Return the (X, Y) coordinate for the center point of the cell that contains the specified text.  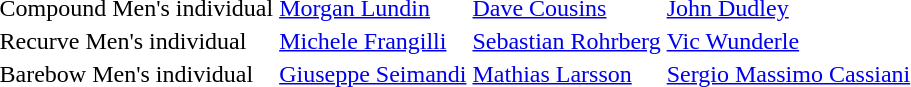
Sebastian Rohrberg (566, 41)
Michele Frangilli (373, 41)
